Extract the (x, y) coordinate from the center of the cell holding the provided text.  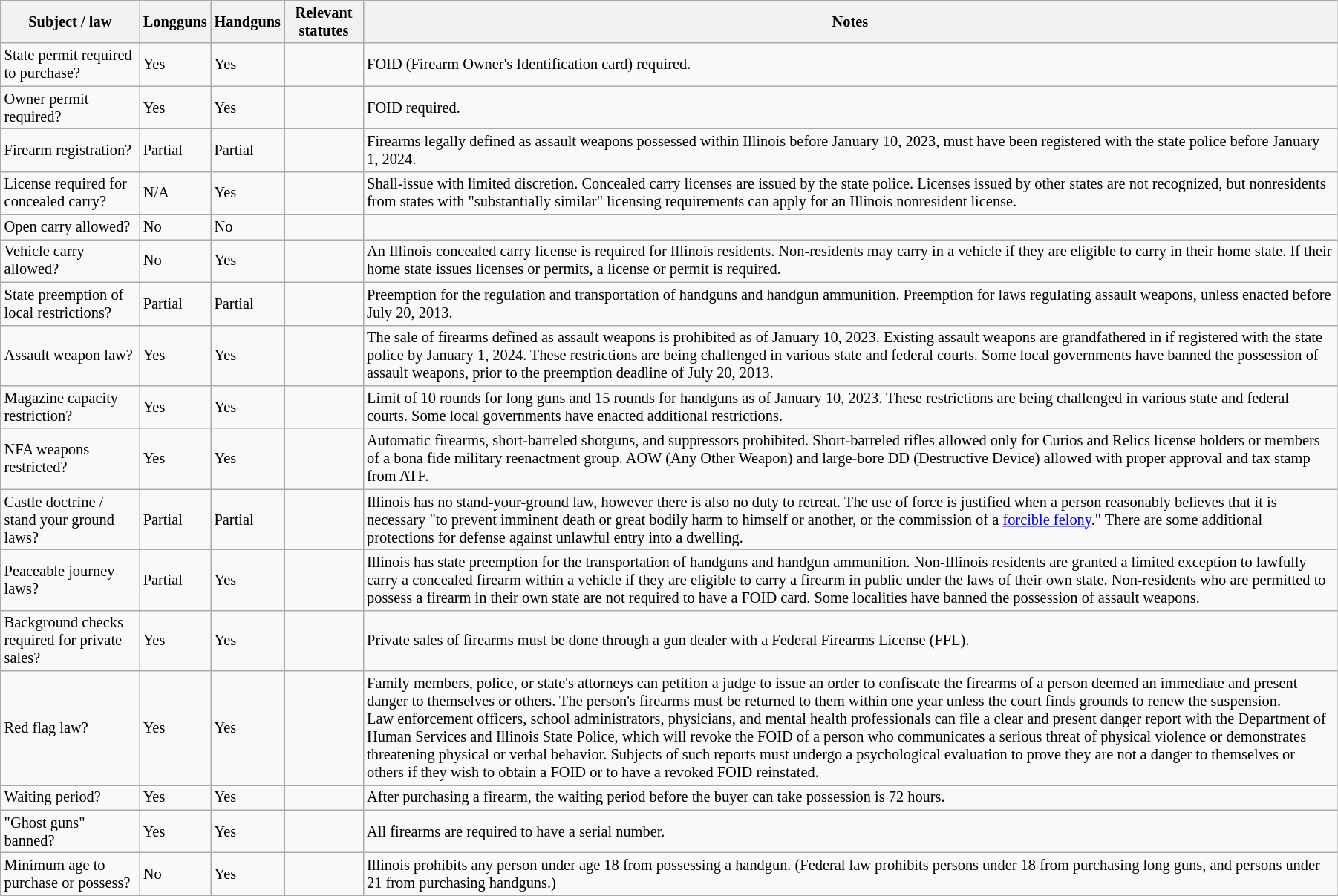
Castle doctrine / stand your ground laws? (70, 520)
N/A (175, 193)
Private sales of firearms must be done through a gun dealer with a Federal Firearms License (FFL). (849, 641)
Minimum age to purchase or possess? (70, 874)
Magazine capacity restriction? (70, 407)
FOID (Firearm Owner's Identification card) required. (849, 65)
Notes (849, 22)
Longguns (175, 22)
Relevant statutes (324, 22)
Open carry allowed? (70, 227)
Peaceable journey laws? (70, 580)
"Ghost guns" banned? (70, 831)
State permit required to purchase? (70, 65)
State preemption of local restrictions? (70, 304)
Handguns (248, 22)
NFA weapons restricted? (70, 459)
All firearms are required to have a serial number. (849, 831)
FOID required. (849, 108)
Subject / law (70, 22)
License required for concealed carry? (70, 193)
Background checks required for private sales? (70, 641)
After purchasing a firearm, the waiting period before the buyer can take possession is 72 hours. (849, 797)
Owner permit required? (70, 108)
Assault weapon law? (70, 356)
Waiting period? (70, 797)
Vehicle carry allowed? (70, 261)
Firearm registration? (70, 150)
Red flag law? (70, 728)
